Find where the given text appears and provide that cell's center as (X, Y) coordinate. 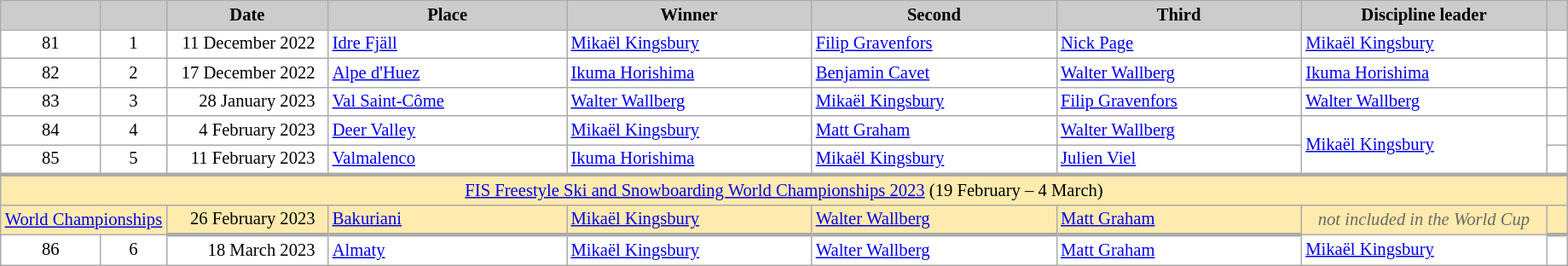
Nick Page (1178, 43)
83 (51, 101)
World Championships (84, 220)
11 December 2022 (247, 43)
5 (133, 159)
11 February 2023 (247, 159)
Bakuriani (448, 220)
2 (133, 72)
4 February 2023 (247, 130)
84 (51, 130)
FIS Freestyle Ski and Snowboarding World Championships 2023 (19 February – 4 March) (784, 189)
4 (133, 130)
Almaty (448, 249)
18 March 2023 (247, 249)
1 (133, 43)
Winner (689, 14)
Discipline leader (1424, 14)
Alpe d'Huez (448, 72)
26 February 2023 (247, 220)
Idre Fjäll (448, 43)
86 (51, 249)
Julien Viel (1178, 159)
not included in the World Cup (1424, 220)
6 (133, 249)
85 (51, 159)
Deer Valley (448, 130)
3 (133, 101)
Valmalenco (448, 159)
Second (934, 14)
Benjamin Cavet (934, 72)
82 (51, 72)
28 January 2023 (247, 101)
17 December 2022 (247, 72)
Place (448, 14)
Date (247, 14)
Val Saint-Côme (448, 101)
81 (51, 43)
Third (1178, 14)
